Output the (x, y) coordinate of the center of the cell containing the given text.  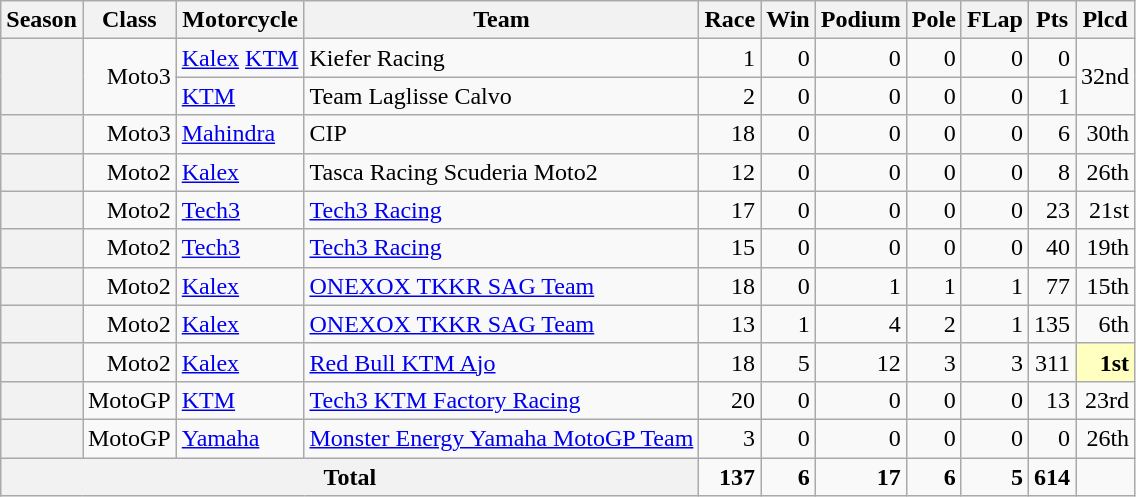
Team (502, 20)
19th (1106, 248)
Tech3 KTM Factory Racing (502, 400)
Pole (934, 20)
Season (42, 20)
Podium (860, 20)
20 (730, 400)
CIP (502, 134)
Red Bull KTM Ajo (502, 362)
Race (730, 20)
614 (1052, 477)
6th (1106, 324)
Monster Energy Yamaha MotoGP Team (502, 438)
Plcd (1106, 20)
15 (730, 248)
23 (1052, 210)
Team Laglisse Calvo (502, 96)
Mahindra (240, 134)
Kiefer Racing (502, 58)
30th (1106, 134)
21st (1106, 210)
8 (1052, 172)
135 (1052, 324)
Win (788, 20)
Class (129, 20)
77 (1052, 286)
Motorcycle (240, 20)
Yamaha (240, 438)
137 (730, 477)
23rd (1106, 400)
1st (1106, 362)
4 (860, 324)
40 (1052, 248)
Tasca Racing Scuderia Moto2 (502, 172)
Kalex KTM (240, 58)
311 (1052, 362)
15th (1106, 286)
Total (350, 477)
Pts (1052, 20)
FLap (994, 20)
32nd (1106, 77)
